Pinpoint the cell where the given text exists, returning its (x, y) midpoint coordinate. 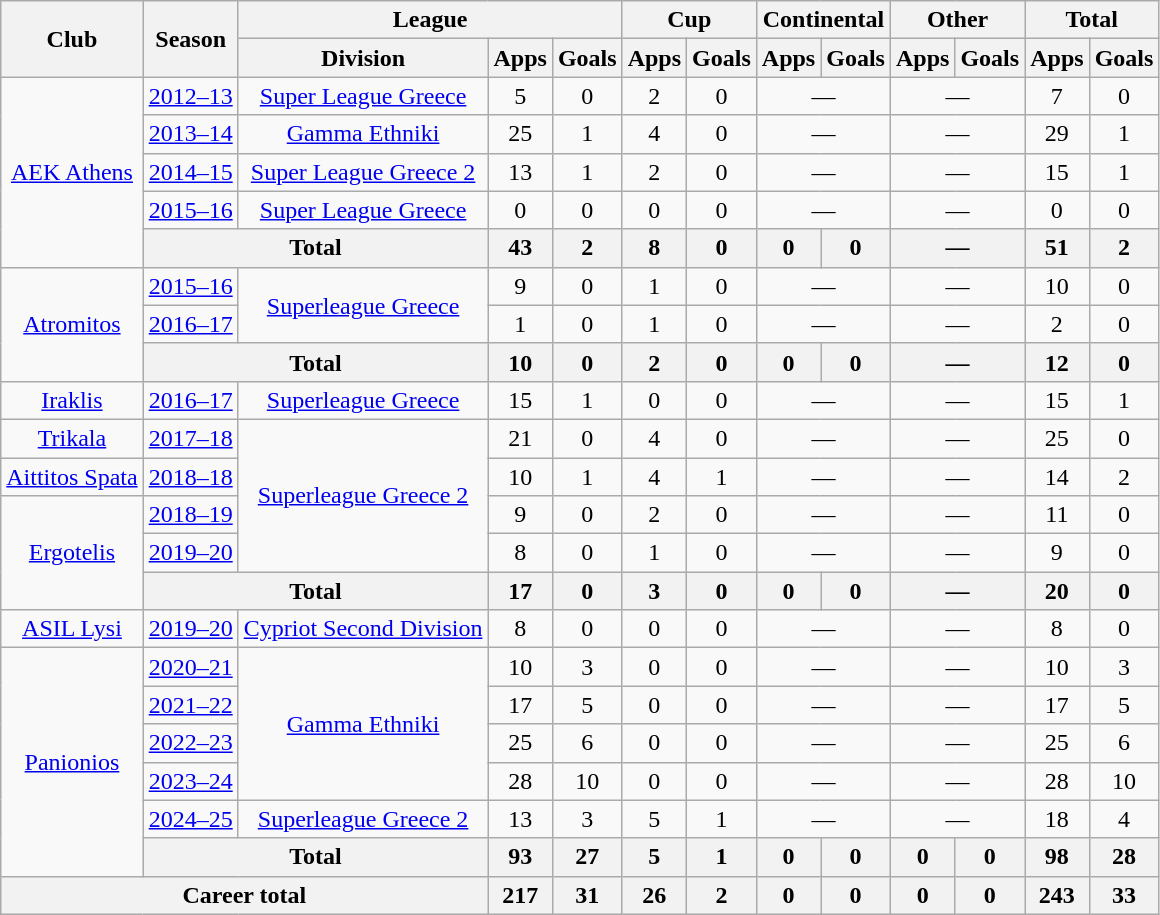
Division (363, 58)
31 (587, 895)
43 (520, 248)
Club (72, 39)
Cypriot Second Division (363, 629)
2020–21 (190, 667)
243 (1057, 895)
Aittitos Spata (72, 477)
Cup (689, 20)
21 (520, 438)
98 (1057, 857)
Trikala (72, 438)
51 (1057, 248)
Career total (244, 895)
217 (520, 895)
11 (1057, 515)
2022–23 (190, 743)
League (430, 20)
Iraklis (72, 400)
Panionios (72, 762)
29 (1057, 134)
Other (957, 20)
Atromitos (72, 324)
2014–15 (190, 172)
2018–19 (190, 515)
2018–18 (190, 477)
2017–18 (190, 438)
Ergotelis (72, 553)
2024–25 (190, 819)
2012–13 (190, 96)
Super League Greece 2 (363, 172)
27 (587, 857)
20 (1057, 591)
14 (1057, 477)
93 (520, 857)
12 (1057, 362)
ASIL Lysi (72, 629)
18 (1057, 819)
2023–24 (190, 781)
7 (1057, 96)
Season (190, 39)
2013–14 (190, 134)
33 (1124, 895)
AEK Athens (72, 172)
Continental (823, 20)
2021–22 (190, 705)
26 (654, 895)
